Identify which cell holds the provided text, then report its [x, y] central coordinate. 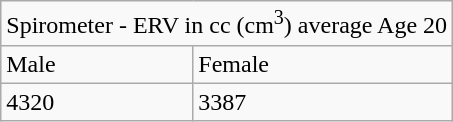
Male [97, 64]
4320 [97, 102]
3387 [323, 102]
Spirometer - ERV in cc (cm3) average Age 20 [227, 24]
Female [323, 64]
